Pinpoint the cell where the given text exists, returning its (x, y) midpoint coordinate. 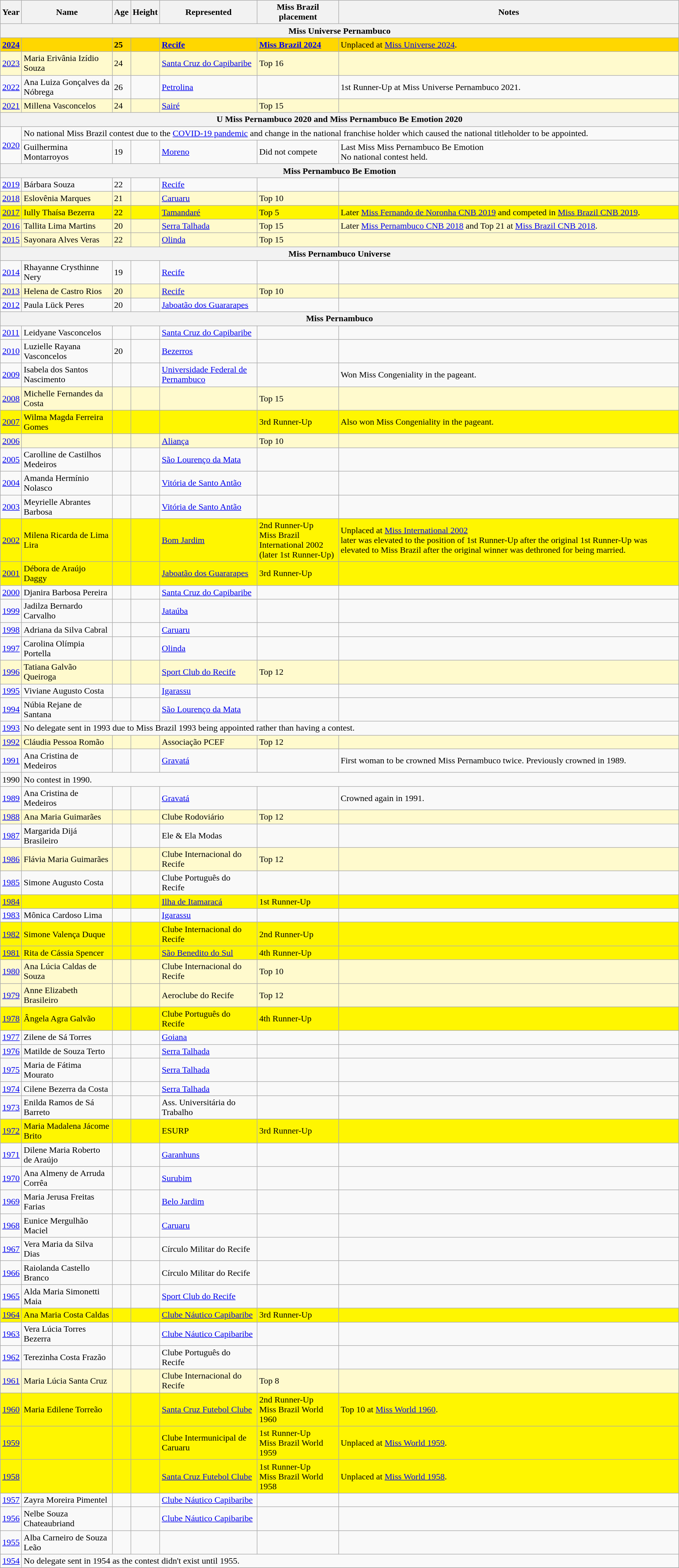
Later Miss Pernambuco CNB 2018 and Top 21 at Miss Brazil CNB 2018. (509, 226)
1993 (11, 728)
Miss Pernambuco Be Emotion (339, 171)
Aeroclube do Recife (208, 995)
2008 (11, 399)
Miss Brazil placement (298, 12)
Notes (509, 12)
Goiana (208, 1037)
Name (67, 12)
1965 (11, 1297)
Also won Miss Congeniality in the pageant. (509, 422)
Michelle Fernandes da Costa (67, 399)
Alda Maria Simonetti Maia (67, 1297)
Zilene de Sá Torres (67, 1037)
1959 (11, 1443)
Margarida Dijá Brasileiro (67, 836)
1978 (11, 1018)
Ana Luiza Gonçalves da Nóbrega (67, 87)
No delegate sent in 1954 as the contest didn't exist until 1955. (350, 1561)
2011 (11, 332)
Unplaced at Miss World 1958. (509, 1476)
Top 10 at Miss World 1960. (509, 1409)
Moreno (208, 152)
Débora de Araújo Daggy (67, 573)
2001 (11, 573)
Isabela dos Santos Nascimento (67, 375)
Top 8 (298, 1381)
1954 (11, 1561)
2002 (11, 540)
Nelbe Souza Chateaubriand (67, 1519)
Alba Carneiro de Souza Leão (67, 1542)
Enilda Ramos de Sá Barreto (67, 1107)
2015 (11, 240)
Viviane Augusto Costa (67, 691)
Did not compete (298, 152)
No delegate sent in 1993 due to Miss Brazil 1993 being appointed rather than having a contest. (350, 728)
1967 (11, 1249)
1990 (11, 779)
Maria Jerusa Freitas Farias (67, 1202)
Milena Ricarda de Lima Lira (67, 540)
Miss Universe Pernambuco (339, 31)
Meyrielle Abrantes Barbosa (67, 507)
Ana Maria Costa Caldas (67, 1315)
No contest in 1990. (350, 779)
Dilene Maria Roberto de Araújo (67, 1154)
1981 (11, 953)
Bom Jardim (208, 540)
1960 (11, 1409)
Cilene Bezerra da Costa (67, 1089)
1980 (11, 971)
1999 (11, 611)
Amanda Hermínio Nolasco (67, 483)
Vera Maria da Silva Dias (67, 1249)
Clube Rodoviário (208, 817)
Year (11, 12)
Leidyane Vasconcelos (67, 332)
Ana Almeny de Arruda Corrêa (67, 1178)
Núbia Rejane de Santana (67, 709)
1st Runner-UpMiss Brazil World 1958 (298, 1476)
Surubim (208, 1178)
Simone Valença Duque (67, 934)
Later Miss Fernando de Noronha CNB 2019 and competed in Miss Brazil CNB 2019. (509, 212)
2023 (11, 63)
Cláudia Pessoa Romão (67, 742)
2012 (11, 305)
Garanhuns (208, 1154)
1963 (11, 1334)
Carolina Olímpia Portella (67, 648)
Eunice Mergulhão Maciel (67, 1225)
2014 (11, 272)
Rita de Cássia Spencer (67, 953)
Sayonara Alves Veras (67, 240)
2006 (11, 441)
1988 (11, 817)
Unplaced at Miss Universe 2024. (509, 45)
1971 (11, 1154)
Bezerros (208, 351)
Tamandaré (208, 212)
Miss Pernambuco Universe (339, 254)
2018 (11, 198)
Last Miss Miss Pernambuco Be EmotionNo national contest held. (509, 152)
Sairé (208, 106)
1994 (11, 709)
Unplaced at Miss World 1959. (509, 1443)
Helena de Castro Rios (67, 291)
26 (121, 87)
2017 (11, 212)
Djanira Barbosa Pereira (67, 592)
1st Runner-Up (298, 902)
ESURP (208, 1131)
Eslovênia Marques (67, 198)
1964 (11, 1315)
2004 (11, 483)
Ângela Agra Galvão (67, 1018)
Ilha de Itamaracá (208, 902)
1972 (11, 1131)
Ele & Ela Modas (208, 836)
Terezinha Costa Frazão (67, 1357)
Vera Lúcia Torres Bezerra (67, 1334)
25 (121, 45)
2022 (11, 87)
Associação PCEF (208, 742)
1973 (11, 1107)
Guilhermina Montarroyos (67, 152)
Matilde de Souza Terto (67, 1051)
1987 (11, 836)
1998 (11, 630)
1977 (11, 1037)
Simone Augusto Costa (67, 883)
Luzielle Rayana Vasconcelos (67, 351)
Crowned again in 1991. (509, 798)
Millena Vasconcelos (67, 106)
1975 (11, 1070)
U Miss Pernambuco 2020 and Miss Pernambuco Be Emotion 2020 (339, 119)
Belo Jardim (208, 1202)
1966 (11, 1273)
Top 5 (298, 212)
Mônica Cardoso Lima (67, 915)
1989 (11, 798)
1983 (11, 915)
1984 (11, 902)
1956 (11, 1519)
Maria Madalena Jácome Brito (67, 1131)
2009 (11, 375)
Anne Elizabeth Brasileiro (67, 995)
1955 (11, 1542)
Maria Lúcia Santa Cruz (67, 1381)
Height (145, 12)
2nd Runner-Up (298, 934)
Zayra Moreira Pimentel (67, 1500)
1996 (11, 672)
1995 (11, 691)
Tatiana Galvão Queiroga (67, 672)
2007 (11, 422)
Rhayanne Crysthinne Nery (67, 272)
1997 (11, 648)
Miss Pernambuco (339, 319)
Iully Thaísa Bezerra (67, 212)
1st Runner-UpMiss Brazil World 1959 (298, 1443)
Miss Brazil 2024 (298, 45)
1974 (11, 1089)
Adriana da Silva Cabral (67, 630)
2010 (11, 351)
2020 (11, 145)
São Benedito do Sul (208, 953)
2nd Runner-UpMiss Brazil International 2002(later 1st Runner-Up) (298, 540)
1976 (11, 1051)
Clube Intermunicipal de Caruaru (208, 1443)
2024 (11, 45)
First woman to be crowned Miss Pernambuco twice. Previously crowned in 1989. (509, 761)
1986 (11, 859)
1969 (11, 1202)
2016 (11, 226)
Represented (208, 12)
1979 (11, 995)
1992 (11, 742)
Flávia Maria Guimarães (67, 859)
1968 (11, 1225)
1985 (11, 883)
Bárbara Souza (67, 184)
Petrolina (208, 87)
Wilma Magda Ferreira Gomes (67, 422)
2021 (11, 106)
Top 16 (298, 63)
2019 (11, 184)
1st Runner-Up at Miss Universe Pernambuco 2021. (509, 87)
21 (121, 198)
1958 (11, 1476)
2005 (11, 460)
1982 (11, 934)
Aliança (208, 441)
Won Miss Congeniality in the pageant. (509, 375)
1962 (11, 1357)
2000 (11, 592)
Raiolanda Castello Branco (67, 1273)
1961 (11, 1381)
Carolline de Castilhos Medeiros (67, 460)
Jadilza Bernardo Carvalho (67, 611)
2nd Runner-UpMiss Brazil World 1960 (298, 1409)
Paula Lück Peres (67, 305)
1957 (11, 1500)
Maria Edilene Torreão (67, 1409)
Ana Lúcia Caldas de Souza (67, 971)
Age (121, 12)
1991 (11, 761)
2013 (11, 291)
Ass. Universitária do Trabalho (208, 1107)
Jataúba (208, 611)
2003 (11, 507)
Maria de Fátima Mourato (67, 1070)
Ana Maria Guimarães (67, 817)
Tallita Lima Martins (67, 226)
Maria Erivânia Izídio Souza (67, 63)
Universidade Federal de Pernambuco (208, 375)
1970 (11, 1178)
